Provide the [x, y] coordinate of the cell's center where the given text is located.  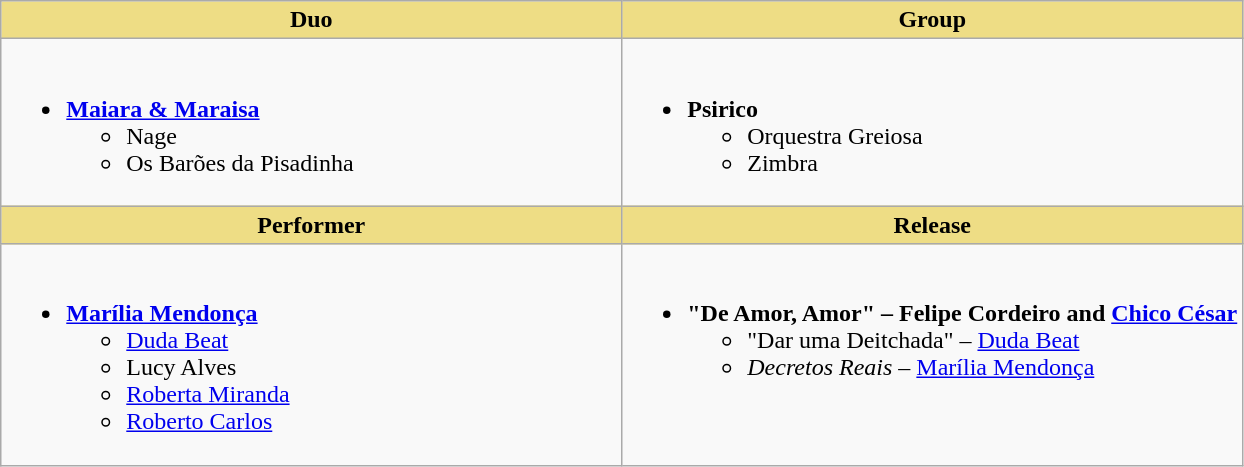
Marília MendonçaDuda BeatLucy AlvesRoberta MirandaRoberto Carlos [312, 354]
"De Amor, Amor" – Felipe Cordeiro and Chico César"Dar uma Deitchada" – Duda BeatDecretos Reais – Marília Mendonça [932, 354]
Release [932, 225]
Group [932, 20]
Maiara & MaraisaNageOs Barões da Pisadinha [312, 122]
PsiricoOrquestra GreiosaZimbra [932, 122]
Duo [312, 20]
Performer [312, 225]
